Capture the cell that displays the provided text and extract its (x, y) central coordinate. 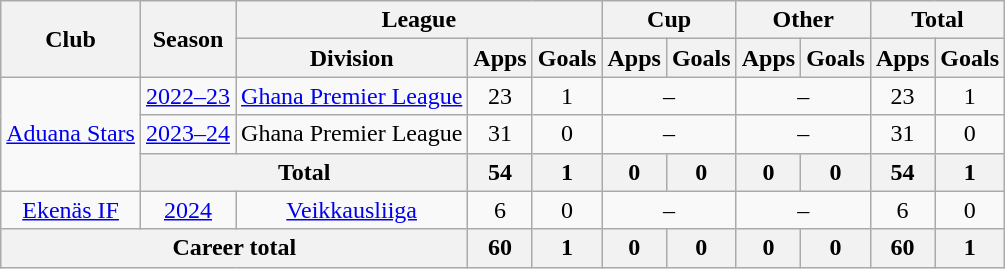
Aduana Stars (71, 134)
2023–24 (188, 134)
Club (71, 39)
Veikkausliiga (352, 210)
League (419, 20)
Career total (234, 248)
2024 (188, 210)
Season (188, 39)
Other (803, 20)
Division (352, 58)
Cup (669, 20)
Ekenäs IF (71, 210)
2022–23 (188, 96)
